Return the [x, y] coordinate for the center point of the cell that contains the specified text.  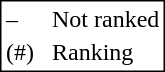
(#) [20, 53]
– [20, 19]
Not ranked [105, 19]
Ranking [105, 53]
